Provide the [X, Y] coordinate of the cell's center where the given text is located.  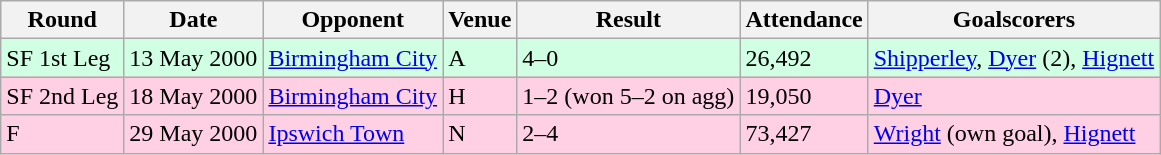
29 May 2000 [194, 134]
2–4 [628, 134]
Round [62, 20]
Venue [480, 20]
Date [194, 20]
Ipswich Town [353, 134]
Opponent [353, 20]
N [480, 134]
Wright (own goal), Hignett [1014, 134]
4–0 [628, 58]
73,427 [804, 134]
19,050 [804, 96]
Dyer [1014, 96]
Result [628, 20]
26,492 [804, 58]
18 May 2000 [194, 96]
SF 2nd Leg [62, 96]
A [480, 58]
1–2 (won 5–2 on agg) [628, 96]
Shipperley, Dyer (2), Hignett [1014, 58]
Attendance [804, 20]
H [480, 96]
Goalscorers [1014, 20]
SF 1st Leg [62, 58]
13 May 2000 [194, 58]
F [62, 134]
